For the text-containing cell, return its midpoint in (x, y) coordinate format. 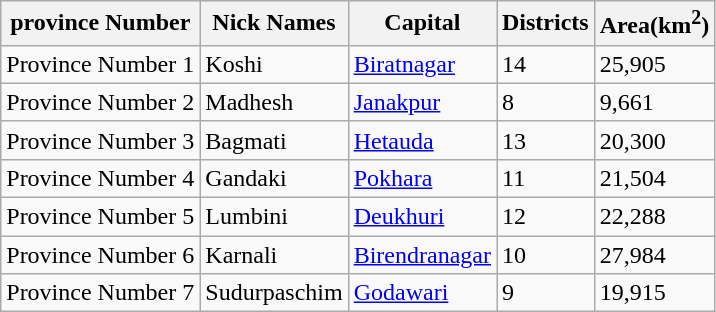
Biratnagar (422, 64)
Province Number 3 (100, 140)
25,905 (654, 64)
Janakpur (422, 102)
19,915 (654, 293)
27,984 (654, 255)
Pokhara (422, 178)
Bagmati (274, 140)
Province Number 5 (100, 217)
11 (545, 178)
province Number (100, 24)
14 (545, 64)
21,504 (654, 178)
Nick Names (274, 24)
10 (545, 255)
Madhesh (274, 102)
Birendranagar (422, 255)
Koshi (274, 64)
Province Number 7 (100, 293)
Karnali (274, 255)
Province Number 1 (100, 64)
Sudurpaschim (274, 293)
Hetauda (422, 140)
22,288 (654, 217)
Province Number 6 (100, 255)
20,300 (654, 140)
13 (545, 140)
Capital (422, 24)
9 (545, 293)
Gandaki (274, 178)
8 (545, 102)
Province Number 4 (100, 178)
Province Number 2 (100, 102)
Area(km2) (654, 24)
Districts (545, 24)
Deukhuri (422, 217)
12 (545, 217)
9,661 (654, 102)
Godawari (422, 293)
Lumbini (274, 217)
